Return the (X, Y) coordinate for the center point of the cell that contains the specified text.  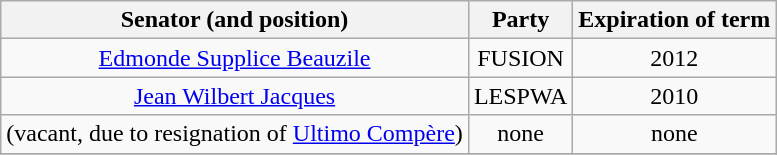
Edmonde Supplice Beauzile (235, 58)
Expiration of term (674, 20)
(vacant, due to resignation of Ultimo Compère) (235, 134)
2012 (674, 58)
Jean Wilbert Jacques (235, 96)
Senator (and position) (235, 20)
FUSION (520, 58)
LESPWA (520, 96)
Party (520, 20)
2010 (674, 96)
